Pinpoint the cell where the given text exists, returning its (X, Y) midpoint coordinate. 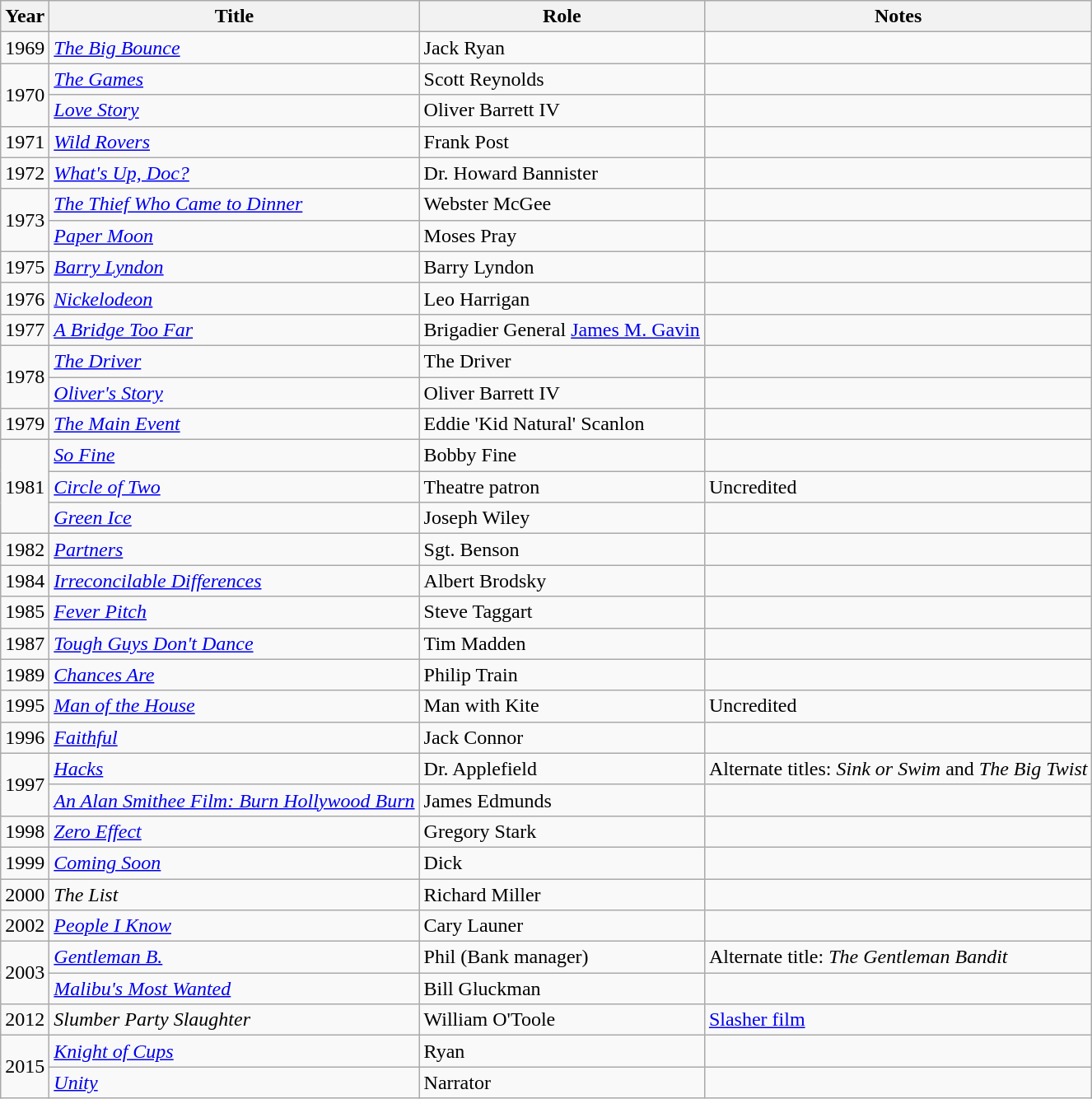
Sgt. Benson (562, 549)
Joseph Wiley (562, 518)
1984 (25, 581)
1971 (25, 142)
Green Ice (234, 518)
1979 (25, 424)
Scott Reynolds (562, 79)
1969 (25, 48)
Chances Are (234, 675)
Alternate title: The Gentleman Bandit (898, 957)
Coming Soon (234, 863)
Gentleman B. (234, 957)
2003 (25, 973)
A Bridge Too Far (234, 330)
Phil (Bank manager) (562, 957)
Circle of Two (234, 487)
Unity (234, 1083)
Man of the House (234, 706)
2000 (25, 894)
Jack Connor (562, 737)
1981 (25, 487)
Bill Gluckman (562, 989)
Partners (234, 549)
1995 (25, 706)
Dr. Howard Bannister (562, 173)
So Fine (234, 456)
Fever Pitch (234, 612)
1997 (25, 784)
Webster McGee (562, 204)
Tim Madden (562, 643)
Eddie 'Kid Natural' Scanlon (562, 424)
Richard Miller (562, 894)
Man with Kite (562, 706)
William O'Toole (562, 1020)
Year (25, 16)
Tough Guys Don't Dance (234, 643)
1982 (25, 549)
Albert Brodsky (562, 581)
Steve Taggart (562, 612)
Ryan (562, 1051)
1972 (25, 173)
Paper Moon (234, 236)
James Edmunds (562, 800)
Zero Effect (234, 831)
Oliver's Story (234, 393)
Hacks (234, 769)
2015 (25, 1067)
1978 (25, 376)
1996 (25, 737)
1998 (25, 831)
Brigadier General James M. Gavin (562, 330)
Jack Ryan (562, 48)
2002 (25, 926)
Frank Post (562, 142)
Bobby Fine (562, 456)
Cary Launer (562, 926)
Slumber Party Slaughter (234, 1020)
1976 (25, 298)
1999 (25, 863)
1973 (25, 220)
People I Know (234, 926)
The Thief Who Came to Dinner (234, 204)
Nickelodeon (234, 298)
Role (562, 16)
The Main Event (234, 424)
The Big Bounce (234, 48)
The List (234, 894)
Knight of Cups (234, 1051)
Moses Pray (562, 236)
What's Up, Doc? (234, 173)
Irreconcilable Differences (234, 581)
Title (234, 16)
Malibu's Most Wanted (234, 989)
1975 (25, 267)
Dr. Applefield (562, 769)
Philip Train (562, 675)
The Games (234, 79)
Faithful (234, 737)
2012 (25, 1020)
Dick (562, 863)
1985 (25, 612)
Love Story (234, 110)
Wild Rovers (234, 142)
Leo Harrigan (562, 298)
Alternate titles: Sink or Swim and The Big Twist (898, 769)
Gregory Stark (562, 831)
Theatre patron (562, 487)
1970 (25, 95)
Narrator (562, 1083)
An Alan Smithee Film: Burn Hollywood Burn (234, 800)
1977 (25, 330)
Notes (898, 16)
1989 (25, 675)
1987 (25, 643)
Slasher film (898, 1020)
